Search for the cell housing the specified text and yield its (x, y) center coordinate. 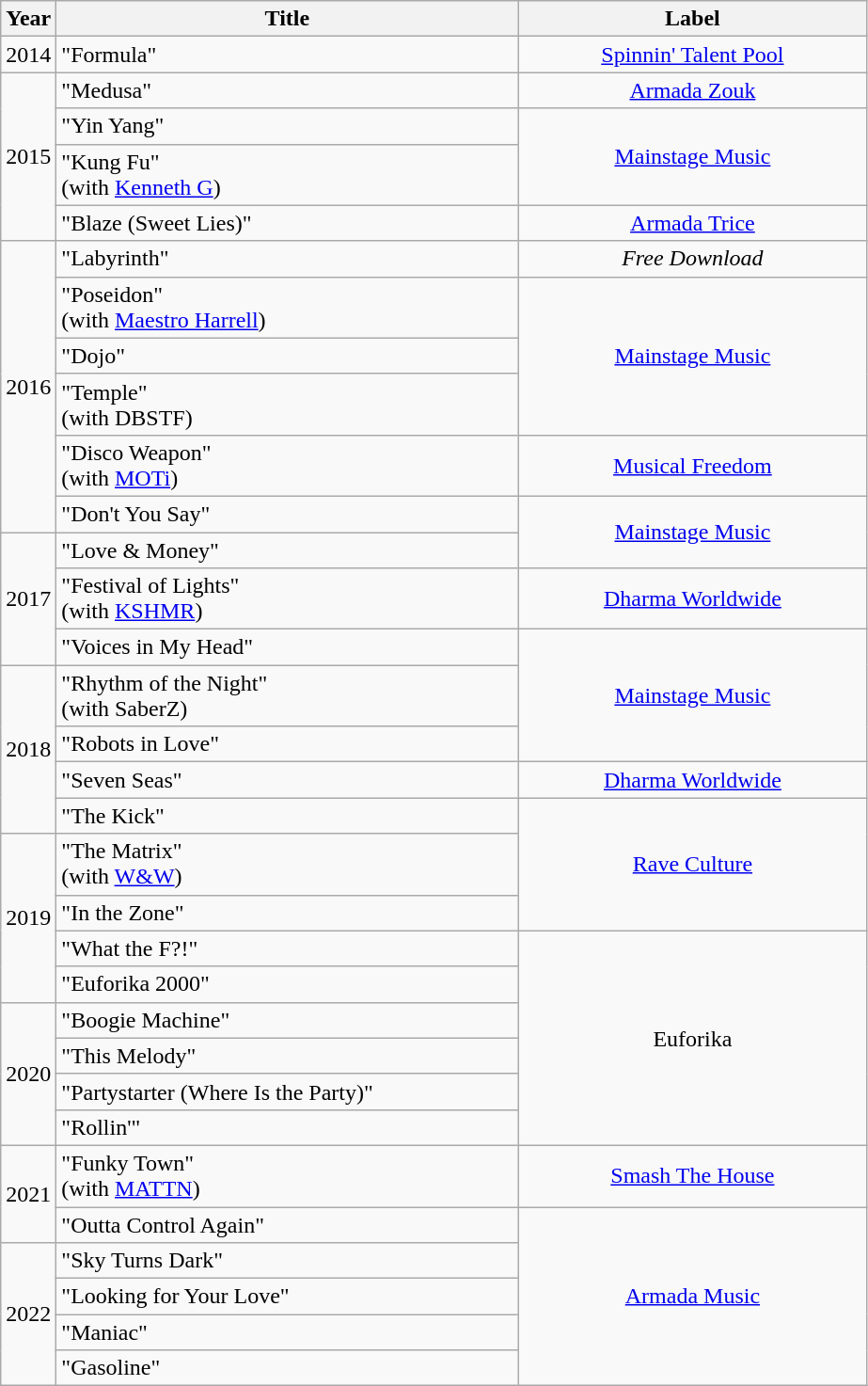
Title (288, 19)
2020 (28, 1074)
"Rollin'" (288, 1127)
"The Matrix" (with W&W) (288, 864)
Armada Trice (692, 223)
"Festival of Lights" (with KSHMR) (288, 598)
"Funky Town" (with MATTN) (288, 1176)
2019 (28, 918)
"Love & Money" (288, 550)
"Boogie Machine" (288, 1020)
"Voices in My Head" (288, 647)
"Outta Control Again" (288, 1224)
Year (28, 19)
2021 (28, 1193)
"Maniac" (288, 1332)
2016 (28, 386)
"Formula" (288, 55)
"Sky Turns Dark" (288, 1261)
Smash The House (692, 1176)
"Gasoline" (288, 1368)
"The Kick" (288, 816)
"Dojo" (288, 356)
"Labyrinth" (288, 259)
"Medusa" (288, 90)
"Don't You Say" (288, 514)
2015 (28, 156)
"Seven Seas" (288, 780)
"Temple" (with DBSTF) (288, 405)
"Partystarter (Where Is the Party)" (288, 1091)
"Yin Yang" (288, 126)
"What the F?!" (288, 948)
Free Download (692, 259)
"Rhythm of the Night" (with SaberZ) (288, 696)
"This Melody" (288, 1056)
Armada Zouk (692, 90)
"In the Zone" (288, 913)
Label (692, 19)
Spinnin' Talent Pool (692, 55)
2022 (28, 1314)
"Disco Weapon" (with MOTi) (288, 465)
2018 (28, 749)
Musical Freedom (692, 465)
"Euforika 2000" (288, 984)
2017 (28, 598)
Rave Culture (692, 864)
"Looking for Your Love" (288, 1297)
2014 (28, 55)
"Robots in Love" (288, 744)
Armada Music (692, 1296)
"Poseidon" (with Maestro Harrell) (288, 307)
Euforika (692, 1038)
"Blaze (Sweet Lies)" (288, 223)
"Kung Fu" (with Kenneth G) (288, 175)
